Locate the cell with the specified text and output its [x, y] center coordinate. 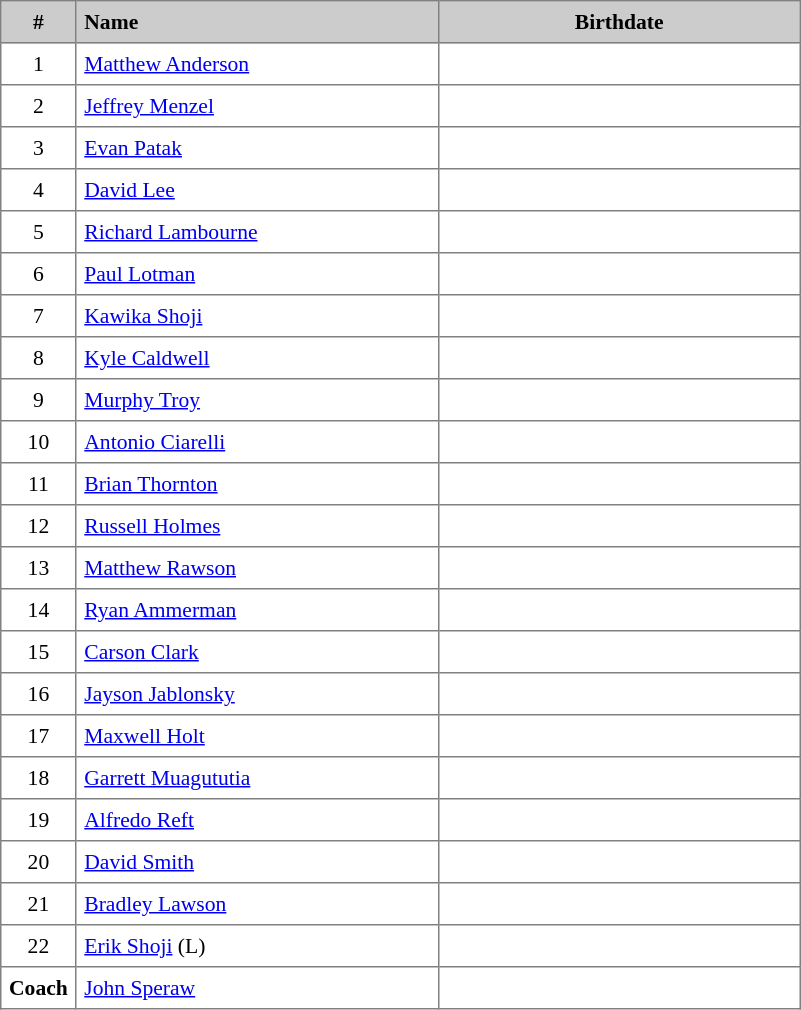
16 [38, 694]
5 [38, 232]
20 [38, 862]
Bradley Lawson [257, 904]
Erik Shoji (L) [257, 946]
Kawika Shoji [257, 316]
15 [38, 652]
Jayson Jablonsky [257, 694]
Paul Lotman [257, 274]
Maxwell Holt [257, 736]
1 [38, 64]
Garrett Muagututia [257, 778]
David Smith [257, 862]
Coach [38, 988]
David Lee [257, 190]
22 [38, 946]
John Speraw [257, 988]
4 [38, 190]
14 [38, 610]
Matthew Rawson [257, 568]
Brian Thornton [257, 484]
9 [38, 400]
12 [38, 526]
Richard Lambourne [257, 232]
19 [38, 820]
18 [38, 778]
8 [38, 358]
11 [38, 484]
6 [38, 274]
17 [38, 736]
Russell Holmes [257, 526]
13 [38, 568]
Murphy Troy [257, 400]
7 [38, 316]
Ryan Ammerman [257, 610]
21 [38, 904]
Birthdate [619, 22]
10 [38, 442]
Kyle Caldwell [257, 358]
Alfredo Reft [257, 820]
2 [38, 106]
Matthew Anderson [257, 64]
3 [38, 148]
# [38, 22]
Carson Clark [257, 652]
Evan Patak [257, 148]
Antonio Ciarelli [257, 442]
Name [257, 22]
Jeffrey Menzel [257, 106]
